Return (X, Y) of the center of cell containing provided text 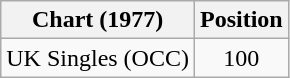
Chart (1977) (98, 20)
UK Singles (OCC) (98, 58)
Position (241, 20)
100 (241, 58)
